Scan for the cell matching the given text and deliver its (X, Y) coordinate at center. 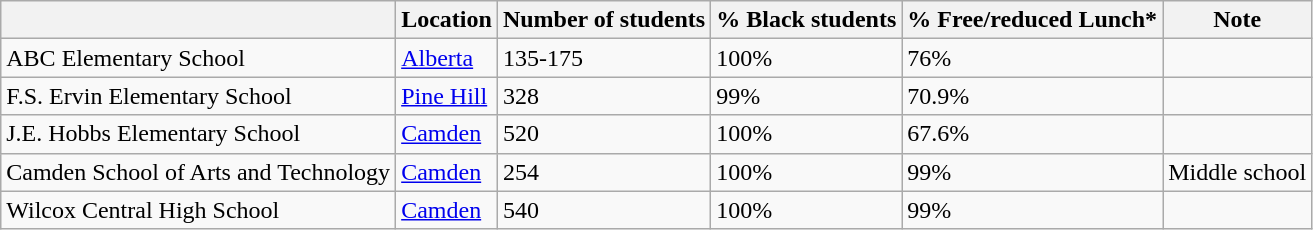
% Free/reduced Lunch* (1032, 20)
328 (604, 96)
Location (447, 20)
Alberta (447, 58)
Number of students (604, 20)
Camden School of Arts and Technology (198, 172)
254 (604, 172)
70.9% (1032, 96)
540 (604, 210)
76% (1032, 58)
Pine Hill (447, 96)
J.E. Hobbs Elementary School (198, 134)
67.6% (1032, 134)
135-175 (604, 58)
Wilcox Central High School (198, 210)
Middle school (1238, 172)
Note (1238, 20)
520 (604, 134)
% Black students (806, 20)
ABC Elementary School (198, 58)
F.S. Ervin Elementary School (198, 96)
